Capture the cell that displays the provided text and extract its (X, Y) central coordinate. 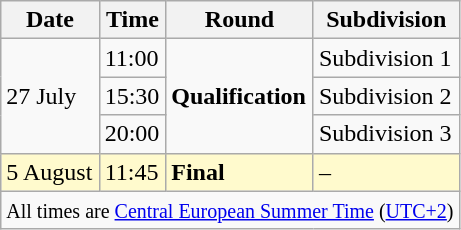
Subdivision 3 (386, 134)
5 August (50, 172)
Qualification (240, 96)
All times are Central European Summer Time (UTC+2) (230, 210)
11:00 (132, 58)
Subdivision 2 (386, 96)
15:30 (132, 96)
Subdivision 1 (386, 58)
Round (240, 20)
11:45 (132, 172)
20:00 (132, 134)
Date (50, 20)
Time (132, 20)
27 July (50, 96)
– (386, 172)
Subdivision (386, 20)
Final (240, 172)
